Pinpoint the cell where the given text exists, returning its (X, Y) midpoint coordinate. 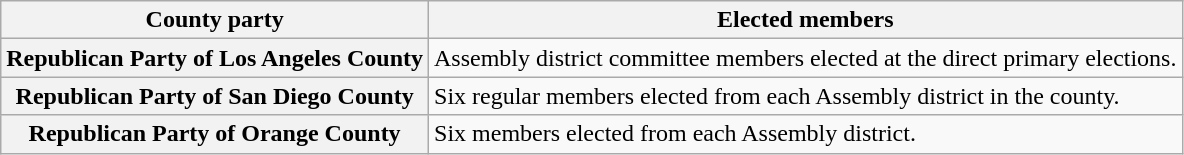
County party (215, 20)
Assembly district committee members elected at the direct primary elections. (806, 58)
Elected members (806, 20)
Republican Party of Los Angeles County (215, 58)
Republican Party of Orange County (215, 134)
Republican Party of San Diego County (215, 96)
Six members elected from each Assembly district. (806, 134)
Six regular members elected from each Assembly district in the county. (806, 96)
